Extract the [X, Y] coordinate from the center of the cell holding the provided text.  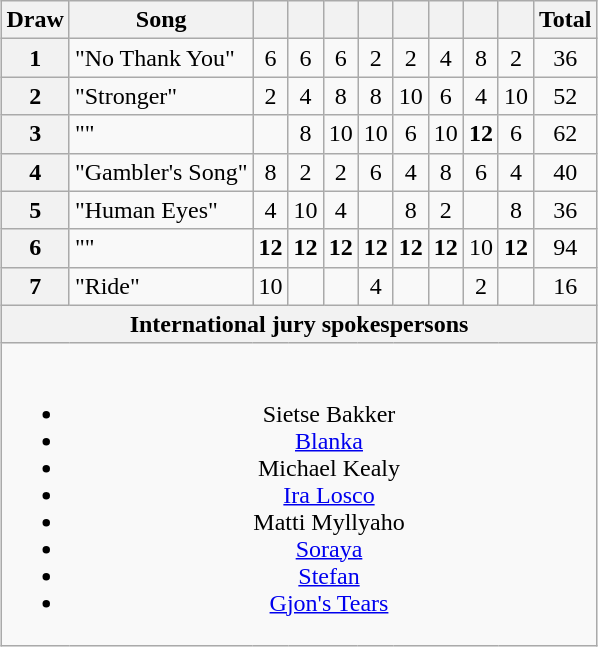
Total [565, 20]
52 [565, 96]
5 [35, 210]
"Gambler's Song" [161, 172]
1 [35, 58]
62 [565, 134]
94 [565, 248]
"Ride" [161, 286]
Song [161, 20]
40 [565, 172]
"Stronger" [161, 96]
"Human Eyes" [161, 210]
"No Thank You" [161, 58]
3 [35, 134]
Draw [35, 20]
16 [565, 286]
International jury spokespersons [299, 324]
Sietse BakkerBlankaMichael KealyIra LoscoMatti MyllyahoSorayaStefanGjon's Tears [299, 494]
7 [35, 286]
